From the cell containing the given text, extract its center point as [X, Y] coordinate. 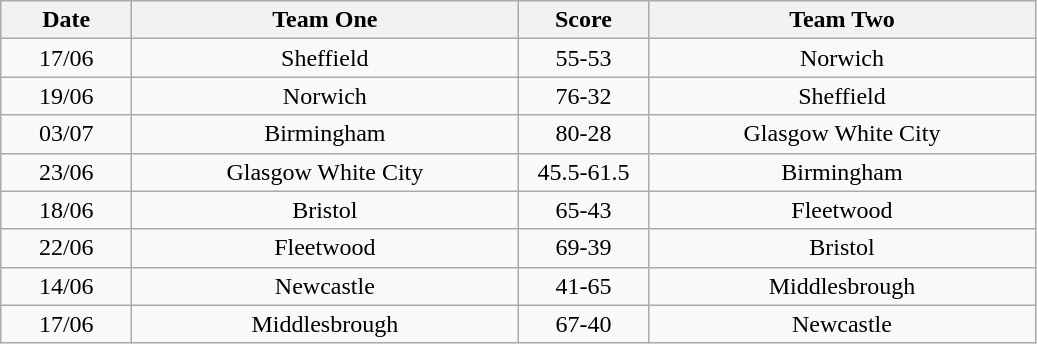
55-53 [584, 58]
65-43 [584, 210]
19/06 [66, 96]
22/06 [66, 248]
76-32 [584, 96]
45.5-61.5 [584, 172]
23/06 [66, 172]
69-39 [584, 248]
03/07 [66, 134]
67-40 [584, 324]
41-65 [584, 286]
18/06 [66, 210]
Team One [325, 20]
Date [66, 20]
80-28 [584, 134]
Score [584, 20]
14/06 [66, 286]
Team Two [842, 20]
